Determine the [x, y] coordinate at the center of the cell enclosing the given text.  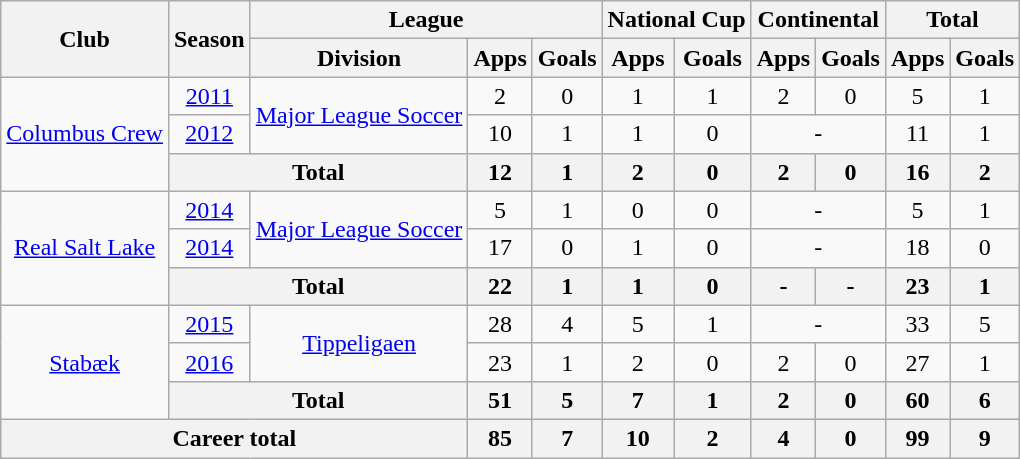
Real Salt Lake [85, 248]
2016 [209, 362]
17 [500, 248]
Columbus Crew [85, 134]
27 [917, 362]
6 [985, 400]
99 [917, 438]
22 [500, 286]
League [426, 20]
National Cup [676, 20]
Club [85, 39]
2012 [209, 134]
Career total [234, 438]
9 [985, 438]
Division [359, 58]
Continental [818, 20]
2011 [209, 96]
Tippeligaen [359, 343]
85 [500, 438]
11 [917, 134]
18 [917, 248]
33 [917, 324]
Stabæk [85, 362]
51 [500, 400]
16 [917, 172]
28 [500, 324]
60 [917, 400]
12 [500, 172]
2015 [209, 324]
Season [209, 39]
